Provide the (X, Y) coordinate of the cell's center where the given text is located.  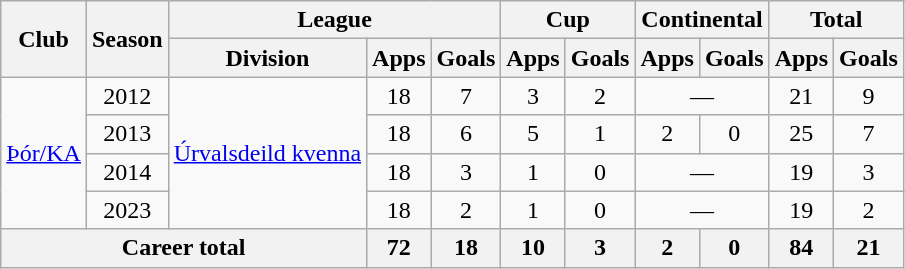
Career total (184, 248)
Season (127, 39)
84 (801, 248)
2014 (127, 172)
6 (466, 134)
2013 (127, 134)
Continental (702, 20)
25 (801, 134)
League (334, 20)
Club (44, 39)
2012 (127, 96)
72 (399, 248)
10 (533, 248)
2023 (127, 210)
5 (533, 134)
Þór/KA (44, 153)
Total (836, 20)
Cup (568, 20)
Úrvalsdeild kvenna (267, 153)
Division (267, 58)
9 (869, 96)
